Output the [X, Y] coordinate of the center of the cell containing the given text.  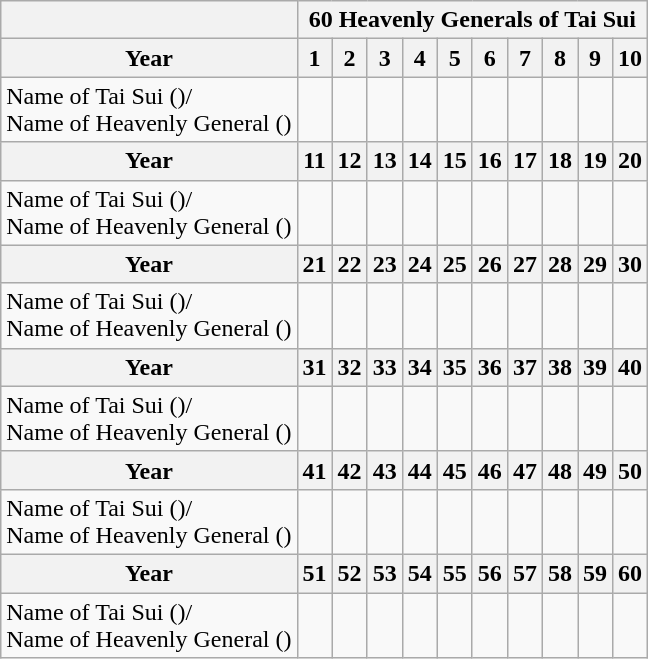
30 [630, 264]
37 [524, 367]
38 [560, 367]
25 [454, 264]
6 [490, 58]
56 [490, 573]
12 [350, 161]
8 [560, 58]
11 [314, 161]
34 [420, 367]
45 [454, 470]
5 [454, 58]
46 [490, 470]
10 [630, 58]
53 [384, 573]
54 [420, 573]
19 [596, 161]
49 [596, 470]
22 [350, 264]
13 [384, 161]
17 [524, 161]
36 [490, 367]
52 [350, 573]
18 [560, 161]
57 [524, 573]
39 [596, 367]
7 [524, 58]
33 [384, 367]
51 [314, 573]
15 [454, 161]
24 [420, 264]
58 [560, 573]
26 [490, 264]
60 Heavenly Generals of Tai Sui [472, 20]
3 [384, 58]
28 [560, 264]
1 [314, 58]
47 [524, 470]
31 [314, 367]
29 [596, 264]
21 [314, 264]
16 [490, 161]
27 [524, 264]
43 [384, 470]
50 [630, 470]
20 [630, 161]
60 [630, 573]
32 [350, 367]
59 [596, 573]
14 [420, 161]
35 [454, 367]
44 [420, 470]
41 [314, 470]
9 [596, 58]
23 [384, 264]
4 [420, 58]
42 [350, 470]
40 [630, 367]
55 [454, 573]
48 [560, 470]
2 [350, 58]
